Output the (X, Y) coordinate of the center of the cell containing the given text.  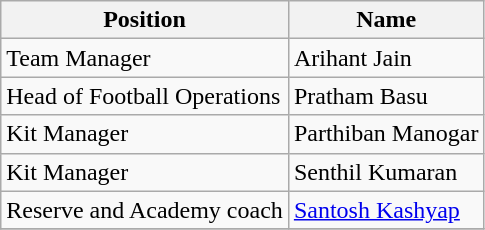
Reserve and Academy coach (145, 210)
Name (386, 20)
Head of Football Operations (145, 96)
Senthil Kumaran (386, 172)
Team Manager (145, 58)
Position (145, 20)
Parthiban Manogar (386, 134)
Arihant Jain (386, 58)
Pratham Basu (386, 96)
Santosh Kashyap (386, 210)
